Output the (x, y) coordinate of the center of the cell containing the given text.  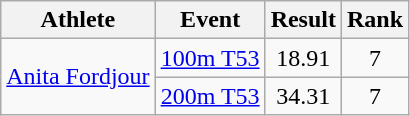
Result (303, 20)
100m T53 (210, 58)
34.31 (303, 96)
200m T53 (210, 96)
Rank (376, 20)
Athlete (78, 20)
18.91 (303, 58)
Anita Fordjour (78, 77)
Event (210, 20)
